Find where the given text appears and provide that cell's center as [x, y] coordinate. 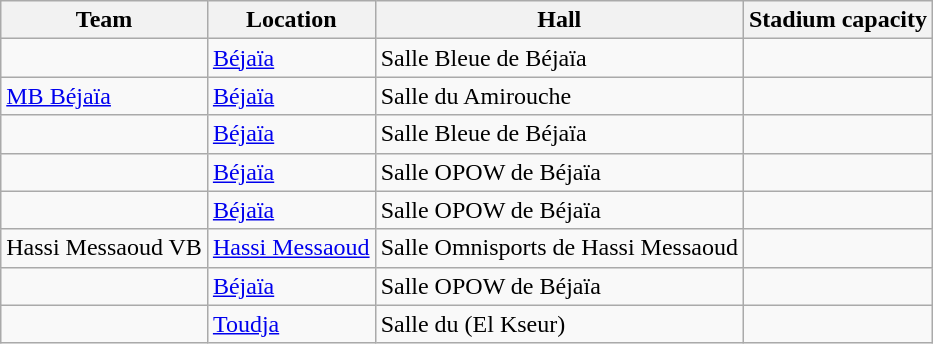
Hall [559, 20]
Team [104, 20]
Stadium capacity [838, 20]
Salle du Amirouche [559, 96]
Hassi Messaoud [291, 248]
Location [291, 20]
Salle Omnisports de Hassi Messaoud [559, 248]
Salle du (El Kseur) [559, 324]
Hassi Messaoud VB [104, 248]
MB Béjaïa [104, 96]
Toudja [291, 324]
